Detect which cell encompasses the target text, then output its (x, y) center coordinate. 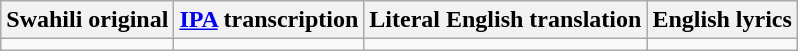
IPA transcription (269, 20)
Swahili original (88, 20)
English lyrics (722, 20)
Literal English translation (506, 20)
